From the cell containing the given text, extract its center point as [x, y] coordinate. 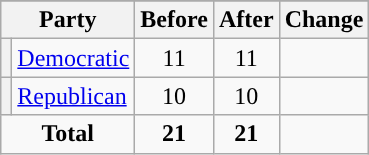
Before [174, 20]
Republican [74, 96]
Change [324, 20]
Democratic [74, 58]
After [246, 20]
Party [68, 20]
Total [68, 134]
